Identify which cell holds the provided text, then report its [X, Y] central coordinate. 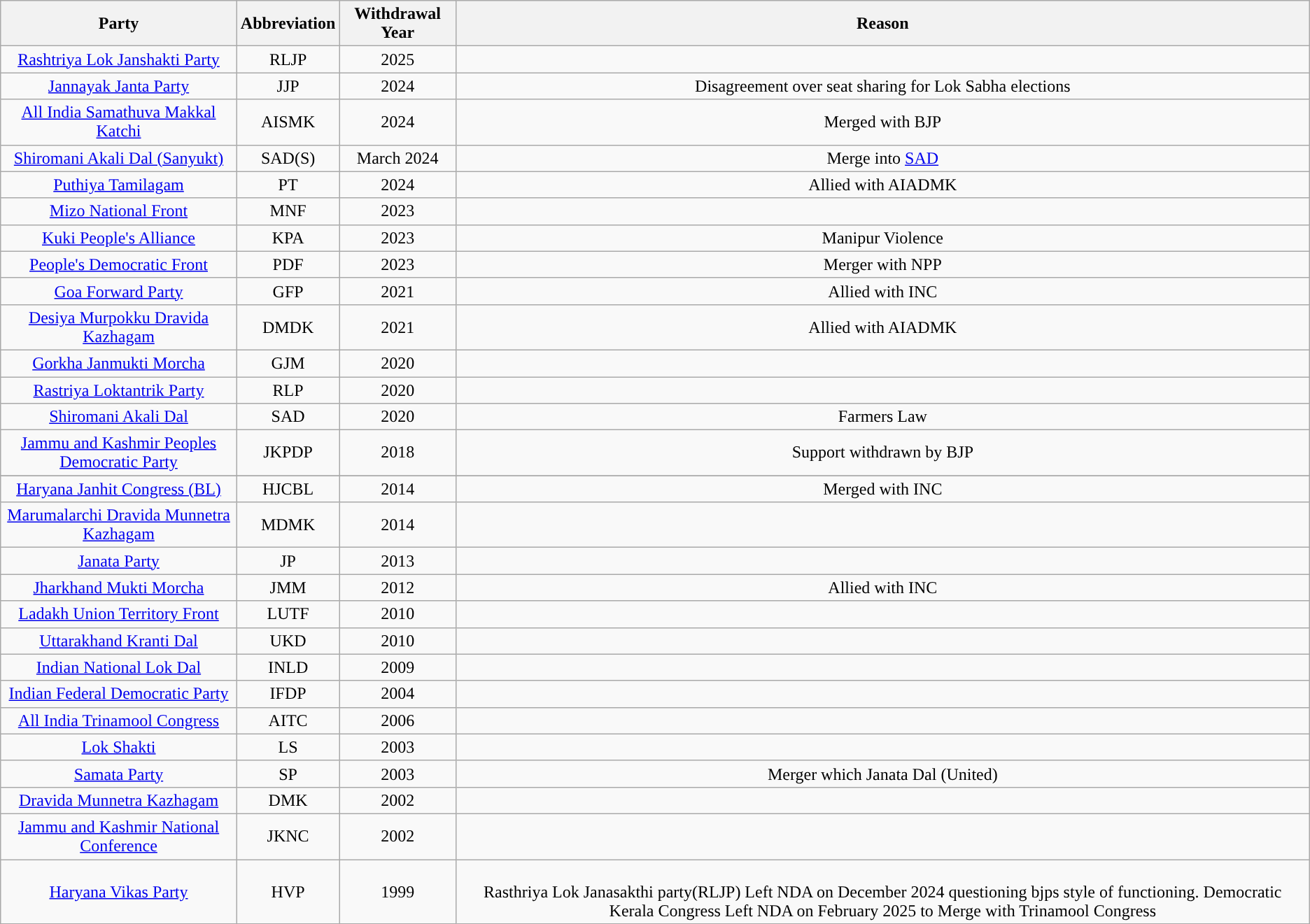
MDMK [288, 525]
Puthiya Tamilagam [119, 185]
DMK [288, 800]
Rashtriya Lok Janshakti Party [119, 59]
Jammu and Kashmir National Conference [119, 837]
Merged with BJP [882, 122]
Janata Party [119, 561]
Party [119, 24]
Merge into SAD [882, 158]
March 2024 [397, 158]
JKNC [288, 837]
Marumalarchi Dravida Munnetra Kazhagam [119, 525]
Merged with INC [882, 489]
DMDK [288, 327]
Abbreviation [288, 24]
LS [288, 747]
KPA [288, 238]
GFP [288, 291]
2006 [397, 720]
Ladakh Union Territory Front [119, 614]
2004 [397, 694]
2009 [397, 667]
Kuki People's Alliance [119, 238]
AISMK [288, 122]
Indian National Lok Dal [119, 667]
2013 [397, 561]
Uttarakhand Kranti Dal [119, 641]
2018 [397, 453]
MNF [288, 211]
JJP [288, 86]
Rastriya Loktantrik Party [119, 390]
People's Democratic Front [119, 264]
2025 [397, 59]
SAD [288, 417]
PT [288, 185]
Jannayak Janta Party [119, 86]
AITC [288, 720]
Mizo National Front [119, 211]
Desiya Murpokku Dravida Kazhagam [119, 327]
RLJP [288, 59]
Gorkha Janmukti Morcha [119, 363]
PDF [288, 264]
HJCBL [288, 489]
Indian Federal Democratic Party [119, 694]
Jharkhand Mukti Morcha [119, 588]
Farmers Law [882, 417]
Samata Party [119, 774]
JP [288, 561]
Dravida Munnetra Kazhagam [119, 800]
Merger which Janata Dal (United) [882, 774]
LUTF [288, 614]
INLD [288, 667]
Manipur Violence [882, 238]
JMM [288, 588]
UKD [288, 641]
All India Trinamool Congress [119, 720]
Shiromani Akali Dal [119, 417]
Withdrawal Year [397, 24]
Merger with NPP [882, 264]
Disagreement over seat sharing for Lok Sabha elections [882, 86]
Reason [882, 24]
JKPDP [288, 453]
SP [288, 774]
Jammu and Kashmir Peoples Democratic Party [119, 453]
2012 [397, 588]
Support withdrawn by BJP [882, 453]
RLP [288, 390]
GJM [288, 363]
SAD(S) [288, 158]
Goa Forward Party [119, 291]
Haryana Vikas Party [119, 891]
Haryana Janhit Congress (BL) [119, 489]
1999 [397, 891]
IFDP [288, 694]
HVP [288, 891]
Lok Shakti [119, 747]
Shiromani Akali Dal (Sanyukt) [119, 158]
All India Samathuva Makkal Katchi [119, 122]
